For the text-containing cell, return its midpoint in (x, y) coordinate format. 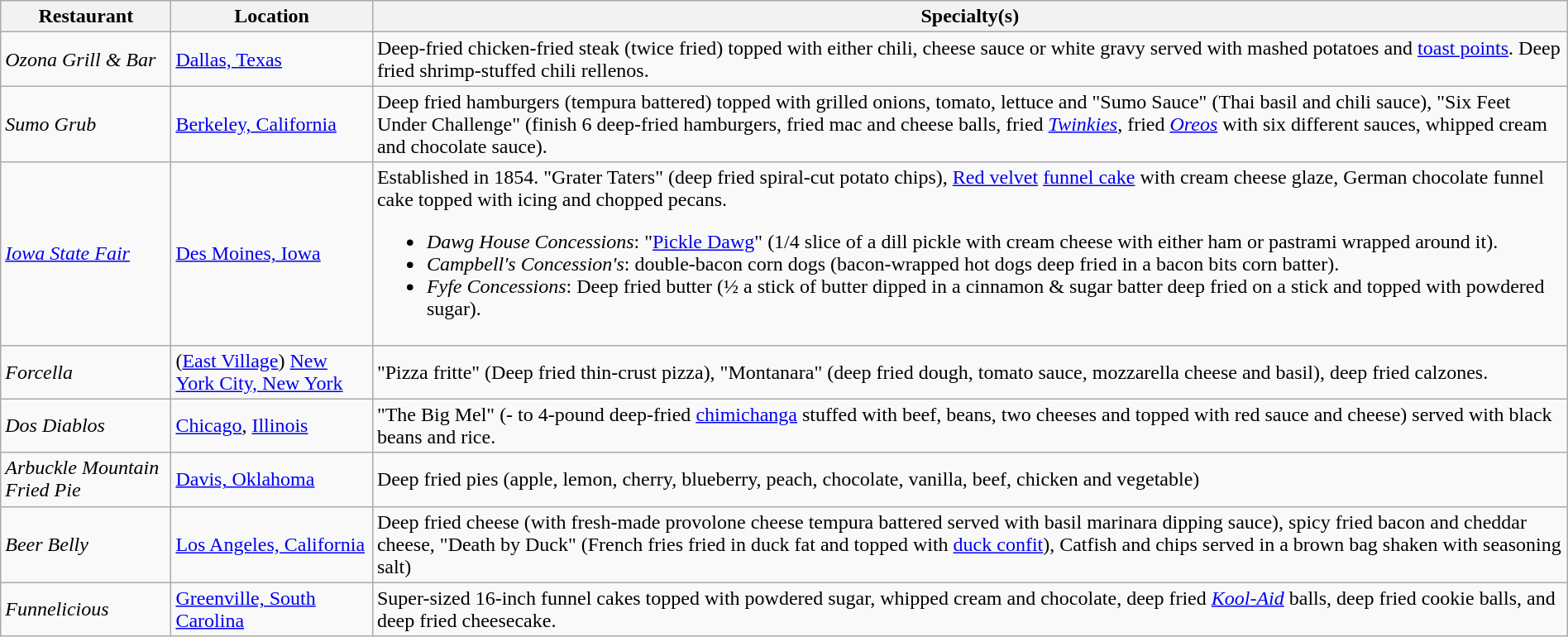
Forcella (86, 372)
Los Angeles, California (271, 544)
Funnelicious (86, 609)
Arbuckle Mountain Fried Pie (86, 480)
Chicago, Illinois (271, 425)
Ozona Grill & Bar (86, 60)
Deep fried pies (apple, lemon, cherry, blueberry, peach, chocolate, vanilla, beef, chicken and vegetable) (969, 480)
Specialty(s) (969, 17)
Beer Belly (86, 544)
Dos Diablos (86, 425)
Restaurant (86, 17)
Iowa State Fair (86, 253)
Location (271, 17)
Des Moines, Iowa (271, 253)
Greenville, South Carolina (271, 609)
(East Village) New York City, New York (271, 372)
"Pizza fritte" (Deep fried thin-crust pizza), "Montanara" (deep fried dough, tomato sauce, mozzarella cheese and basil), deep fried calzones. (969, 372)
Berkeley, California (271, 124)
Davis, Oklahoma (271, 480)
Sumo Grub (86, 124)
Dallas, Texas (271, 60)
